Search for the cell housing the specified text and yield its (x, y) center coordinate. 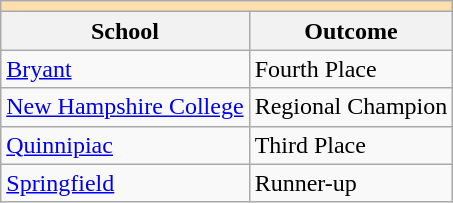
New Hampshire College (125, 107)
Runner-up (351, 183)
Regional Champion (351, 107)
Third Place (351, 145)
Bryant (125, 69)
Outcome (351, 31)
Springfield (125, 183)
School (125, 31)
Fourth Place (351, 69)
Quinnipiac (125, 145)
